Determine the (x, y) coordinate at the center of the cell enclosing the given text.  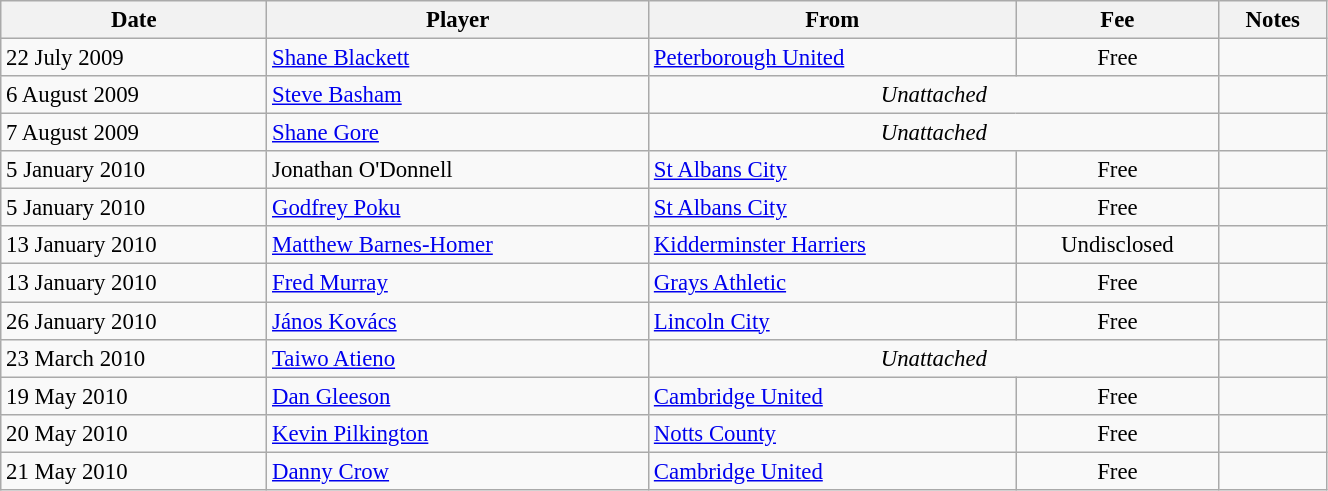
Shane Gore (458, 133)
Shane Blackett (458, 58)
20 May 2010 (134, 433)
Kidderminster Harriers (832, 245)
21 May 2010 (134, 471)
19 May 2010 (134, 396)
7 August 2009 (134, 133)
23 March 2010 (134, 358)
Matthew Barnes-Homer (458, 245)
Lincoln City (832, 321)
26 January 2010 (134, 321)
Notts County (832, 433)
Kevin Pilkington (458, 433)
Fee (1118, 20)
Fred Murray (458, 283)
22 July 2009 (134, 58)
Dan Gleeson (458, 396)
Notes (1272, 20)
Godfrey Poku (458, 208)
Date (134, 20)
Undisclosed (1118, 245)
6 August 2009 (134, 95)
From (832, 20)
Taiwo Atieno (458, 358)
Peterborough United (832, 58)
Steve Basham (458, 95)
Danny Crow (458, 471)
Jonathan O'Donnell (458, 170)
Grays Athletic (832, 283)
Player (458, 20)
János Kovács (458, 321)
